Find where the given text appears and provide that cell's center as [x, y] coordinate. 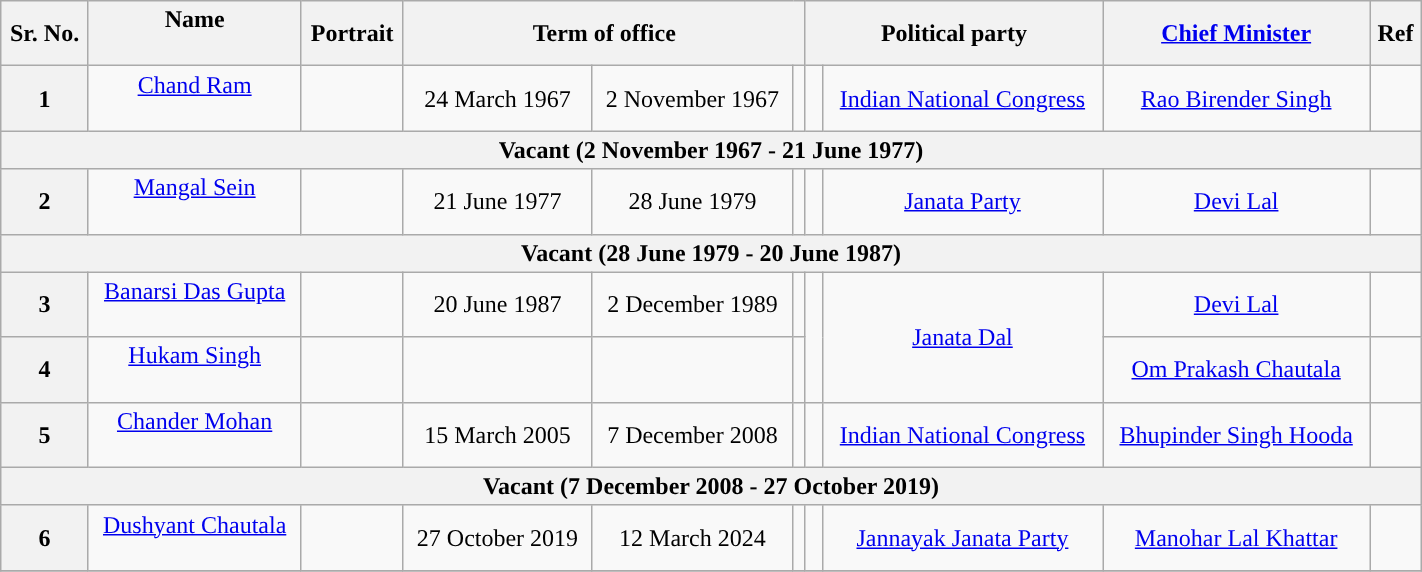
15 March 2005 [497, 434]
Vacant (2 November 1967 - 21 June 1977) [711, 150]
2 December 1989 [693, 304]
Dushyant Chautala [194, 538]
Term of office [604, 34]
Chander Mohan [194, 434]
Portrait [352, 34]
Chief Minister [1236, 34]
4 [45, 370]
Banarsi Das Gupta [194, 304]
24 March 1967 [497, 98]
Manohar Lal Khattar [1236, 538]
Vacant (28 June 1979 - 20 June 1987) [711, 253]
Name [194, 34]
Janata Dal [962, 337]
12 March 2024 [693, 538]
6 [45, 538]
27 October 2019 [497, 538]
21 June 1977 [497, 202]
Vacant (7 December 2008 - 27 October 2019) [711, 486]
2 November 1967 [693, 98]
Hukam Singh [194, 370]
Rao Birender Singh [1236, 98]
Jannayak Janata Party [962, 538]
20 June 1987 [497, 304]
Political party [954, 34]
Chand Ram [194, 98]
Om Prakash Chautala [1236, 370]
3 [45, 304]
Ref [1396, 34]
28 June 1979 [693, 202]
Mangal Sein [194, 202]
1 [45, 98]
Janata Party [962, 202]
2 [45, 202]
5 [45, 434]
Sr. No. [45, 34]
Bhupinder Singh Hooda [1236, 434]
7 December 2008 [693, 434]
